Identify which cell holds the provided text, then report its (X, Y) central coordinate. 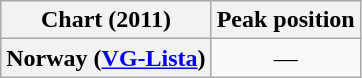
— (286, 58)
Norway (VG-Lista) (106, 58)
Chart (2011) (106, 20)
Peak position (286, 20)
